Scan for the cell matching the given text and deliver its [X, Y] coordinate at center. 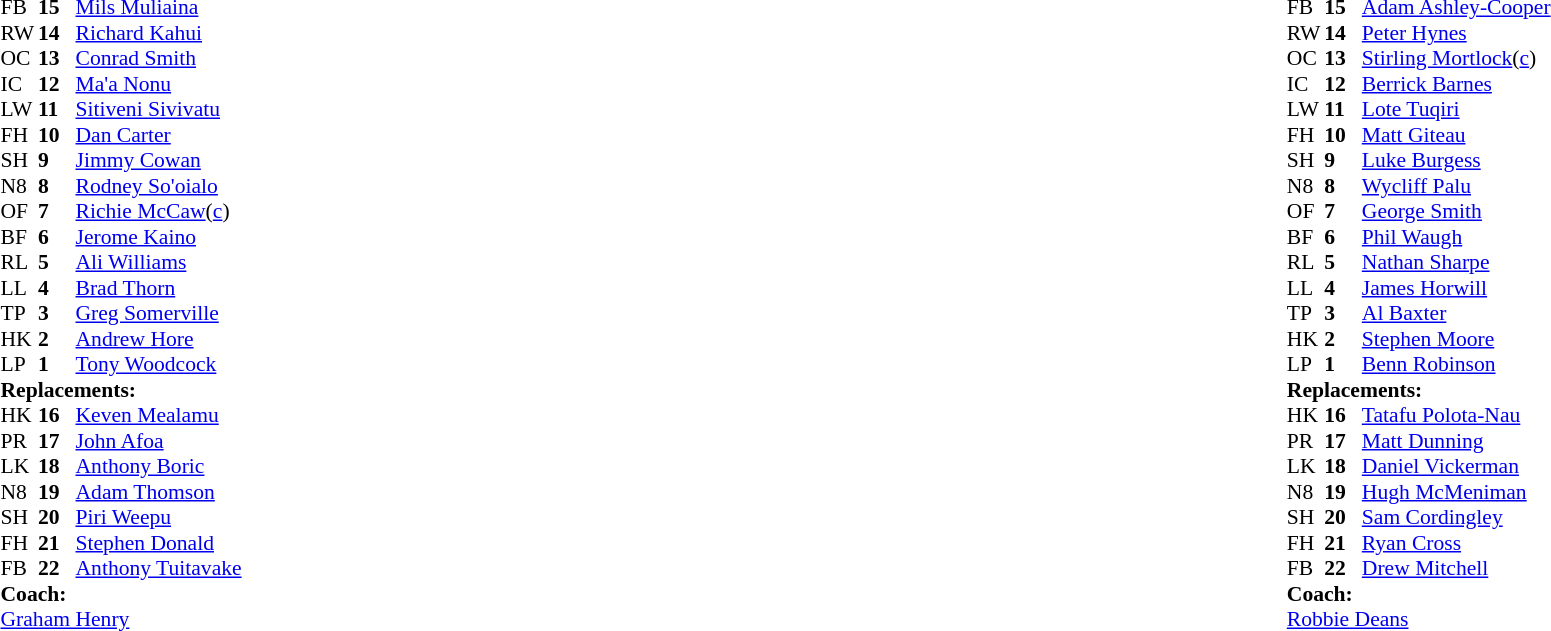
Nathan Sharpe [1456, 263]
Andrew Hore [159, 339]
James Horwill [1456, 288]
Keven Mealamu [159, 415]
Sam Cordingley [1456, 517]
Matt Giteau [1456, 135]
Lote Tuqiri [1456, 109]
Al Baxter [1456, 313]
Peter Hynes [1456, 33]
Stephen Moore [1456, 339]
Brad Thorn [159, 288]
Matt Dunning [1456, 441]
Ali Williams [159, 263]
Ma'a Nonu [159, 84]
Conrad Smith [159, 59]
Jimmy Cowan [159, 161]
Jerome Kaino [159, 237]
Anthony Boric [159, 467]
Berrick Barnes [1456, 84]
Ryan Cross [1456, 543]
Hugh McMeniman [1456, 492]
Wycliff Palu [1456, 186]
Tatafu Polota-Nau [1456, 415]
Stirling Mortlock(c) [1456, 59]
George Smith [1456, 211]
Drew Mitchell [1456, 569]
Tony Woodcock [159, 365]
Sitiveni Sivivatu [159, 109]
John Afoa [159, 441]
Dan Carter [159, 135]
Phil Waugh [1456, 237]
Richie McCaw(c) [159, 211]
Anthony Tuitavake [159, 569]
Richard Kahui [159, 33]
Greg Somerville [159, 313]
Adam Thomson [159, 492]
Daniel Vickerman [1456, 467]
Rodney So'oialo [159, 186]
Benn Robinson [1456, 365]
Stephen Donald [159, 543]
Luke Burgess [1456, 161]
Piri Weepu [159, 517]
